Provide the (x, y) coordinate of the cell's center where the given text is located.  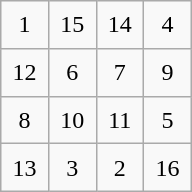
5 (168, 120)
14 (120, 25)
15 (72, 25)
8 (25, 120)
3 (72, 168)
10 (72, 120)
13 (25, 168)
9 (168, 72)
16 (168, 168)
1 (25, 25)
6 (72, 72)
7 (120, 72)
2 (120, 168)
12 (25, 72)
4 (168, 25)
11 (120, 120)
